Return the [x, y] coordinate for the center point of the cell that contains the specified text.  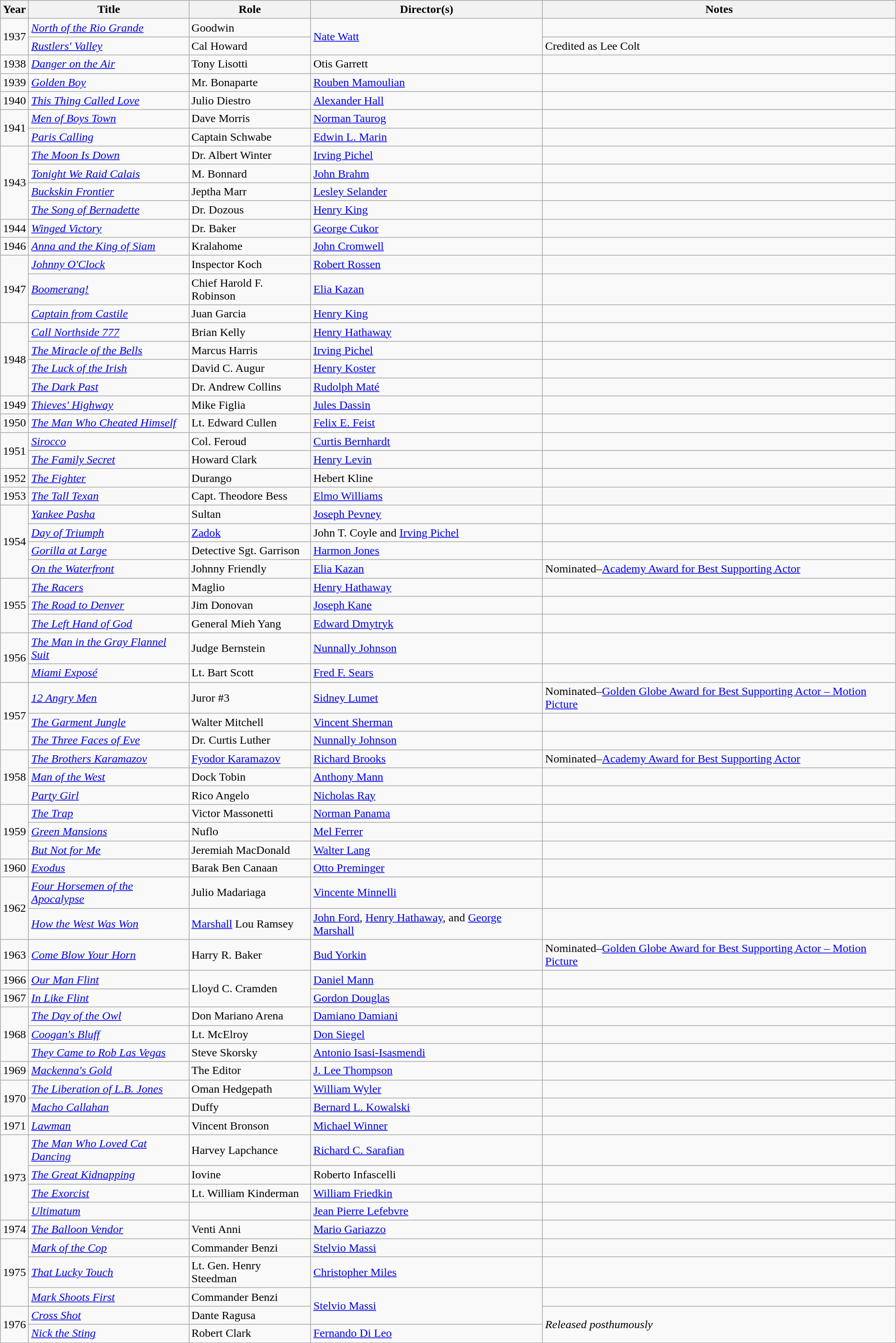
Mackenna's Gold [109, 1071]
1939 [14, 82]
Lt. Edward Cullen [250, 423]
1955 [14, 605]
1958 [14, 777]
1952 [14, 478]
Venti Anni [250, 1230]
Vincente Minnelli [426, 893]
1937 [14, 37]
Detective Sgt. Garrison [250, 551]
Lt. McElroy [250, 1034]
The Racers [109, 587]
Dr. Albert Winter [250, 155]
The Liberation of L.B. Jones [109, 1089]
1947 [14, 289]
Bud Yorkin [426, 955]
The Road to Denver [109, 605]
Goodwin [250, 28]
Coogan's Bluff [109, 1034]
Golden Boy [109, 82]
The Fighter [109, 478]
1971 [14, 1125]
Barak Ben Canaan [250, 868]
Director(s) [426, 10]
Tonight We Raid Calais [109, 173]
Juror #3 [250, 698]
1957 [14, 716]
Cross Shot [109, 1315]
Anthony Mann [426, 777]
Captain Schwabe [250, 137]
Otis Garrett [426, 64]
Edwin L. Marin [426, 137]
Jeremiah MacDonald [250, 850]
Fyodor Karamazov [250, 759]
The Man Who Loved Cat Dancing [109, 1150]
That Lucky Touch [109, 1272]
Jean Pierre Lefebvre [426, 1211]
Buckskin Frontier [109, 191]
1944 [14, 228]
Lesley Selander [426, 191]
Col. Feroud [250, 441]
Mario Gariazzo [426, 1230]
Fernando Di Leo [426, 1333]
Johnny Friendly [250, 569]
The Left Hand of God [109, 624]
Don Siegel [426, 1034]
Howard Clark [250, 459]
John Cromwell [426, 246]
Antonio Isasi-Isasmendi [426, 1052]
Jim Donovan [250, 605]
1962 [14, 908]
The Exorcist [109, 1193]
1956 [14, 658]
Henry Levin [426, 459]
Curtis Bernhardt [426, 441]
Gordon Douglas [426, 998]
Maglio [250, 587]
Damiano Damiani [426, 1016]
Rouben Mamoulian [426, 82]
Harvey Lapchance [250, 1150]
The Day of the Owl [109, 1016]
Marshall Lou Ramsey [250, 924]
Oman Hedgepath [250, 1089]
Robert Rossen [426, 265]
Norman Taurog [426, 119]
Dr. Dozous [250, 210]
Daniel Mann [426, 980]
1975 [14, 1272]
Capt. Theodore Bess [250, 496]
Nicholas Ray [426, 795]
Macho Callahan [109, 1107]
Harry R. Baker [250, 955]
Jeptha Marr [250, 191]
Durango [250, 478]
The Great Kidnapping [109, 1175]
1974 [14, 1230]
Marcus Harris [250, 350]
On the Waterfront [109, 569]
Title [109, 10]
They Came to Rob Las Vegas [109, 1052]
Credited as Lee Colt [719, 46]
Our Man Flint [109, 980]
Call Northside 777 [109, 332]
Boomerang! [109, 289]
1954 [14, 541]
Juan Garcia [250, 314]
1976 [14, 1324]
Dr. Baker [250, 228]
Dante Ragusa [250, 1315]
1953 [14, 496]
The Family Secret [109, 459]
Edward Dmytryk [426, 624]
Miami Exposé [109, 673]
Lloyd C. Cramden [250, 989]
The Three Faces of Eve [109, 740]
Robert Clark [250, 1333]
Year [14, 10]
1969 [14, 1071]
The Luck of the Irish [109, 369]
Gorilla at Large [109, 551]
Joseph Kane [426, 605]
Don Mariano Arena [250, 1016]
Mr. Bonaparte [250, 82]
Dave Morris [250, 119]
1950 [14, 423]
Rudolph Maté [426, 387]
Alexander Hall [426, 101]
Christopher Miles [426, 1272]
Lt. Gen. Henry Steedman [250, 1272]
1960 [14, 868]
Nate Watt [426, 37]
1941 [14, 128]
Duffy [250, 1107]
Paris Calling [109, 137]
Judge Bernstein [250, 648]
Otto Preminger [426, 868]
1951 [14, 450]
The Balloon Vendor [109, 1230]
North of the Rio Grande [109, 28]
Mark Shoots First [109, 1297]
Dock Tobin [250, 777]
Dr. Curtis Luther [250, 740]
Thieves' Highway [109, 405]
The Dark Past [109, 387]
Man of the West [109, 777]
J. Lee Thompson [426, 1071]
Notes [719, 10]
Henry Koster [426, 369]
Jules Dassin [426, 405]
Hebert Kline [426, 478]
General Mieh Yang [250, 624]
George Cukor [426, 228]
The Miracle of the Bells [109, 350]
Kralahome [250, 246]
Rustlers' Valley [109, 46]
Mike Figlia [250, 405]
The Song of Bernadette [109, 210]
Rico Angelo [250, 795]
The Tall Texan [109, 496]
Victor Massonetti [250, 813]
Michael Winner [426, 1125]
Vincent Sherman [426, 722]
Winged Victory [109, 228]
1963 [14, 955]
Felix E. Feist [426, 423]
Sirocco [109, 441]
Mark of the Cop [109, 1248]
M. Bonnard [250, 173]
Exodus [109, 868]
Walter Lang [426, 850]
Richard C. Sarafian [426, 1150]
Elmo Williams [426, 496]
Chief Harold F. Robinson [250, 289]
1970 [14, 1098]
The Man Who Cheated Himself [109, 423]
Richard Brooks [426, 759]
Julio Madariaga [250, 893]
Brian Kelly [250, 332]
Nuflo [250, 831]
1967 [14, 998]
Anna and the King of Siam [109, 246]
Inspector Koch [250, 265]
Day of Triumph [109, 533]
Sultan [250, 514]
Bernard L. Kowalski [426, 1107]
Cal Howard [250, 46]
1943 [14, 182]
The Moon Is Down [109, 155]
Green Mansions [109, 831]
William Friedkin [426, 1193]
Zadok [250, 533]
Mel Ferrer [426, 831]
Men of Boys Town [109, 119]
Tony Lisotti [250, 64]
Vincent Bronson [250, 1125]
The Garment Jungle [109, 722]
Lawman [109, 1125]
1949 [14, 405]
Lt. William Kinderman [250, 1193]
Dr. Andrew Collins [250, 387]
Released posthumously [719, 1324]
12 Angry Men [109, 698]
1940 [14, 101]
Lt. Bart Scott [250, 673]
Walter Mitchell [250, 722]
1938 [14, 64]
Captain from Castile [109, 314]
1973 [14, 1177]
1966 [14, 980]
Danger on the Air [109, 64]
The Editor [250, 1071]
Four Horsemen of the Apocalypse [109, 893]
William Wyler [426, 1089]
But Not for Me [109, 850]
Fred F. Sears [426, 673]
The Trap [109, 813]
The Brothers Karamazov [109, 759]
Roberto Infascelli [426, 1175]
1968 [14, 1034]
Party Girl [109, 795]
Sidney Lumet [426, 698]
Role [250, 10]
1948 [14, 359]
Harmon Jones [426, 551]
How the West Was Won [109, 924]
David C. Augur [250, 369]
The Man in the Gray Flannel Suit [109, 648]
Julio Diestro [250, 101]
Yankee Pasha [109, 514]
John Ford, Henry Hathaway, and George Marshall [426, 924]
1959 [14, 831]
Norman Panama [426, 813]
Steve Skorsky [250, 1052]
This Thing Called Love [109, 101]
Johnny O'Clock [109, 265]
1946 [14, 246]
Ultimatum [109, 1211]
In Like Flint [109, 998]
John Brahm [426, 173]
Come Blow Your Horn [109, 955]
Nick the Sting [109, 1333]
John T. Coyle and Irving Pichel [426, 533]
Joseph Pevney [426, 514]
Iovine [250, 1175]
